Extract the [X, Y] coordinate from the center of the cell holding the provided text.  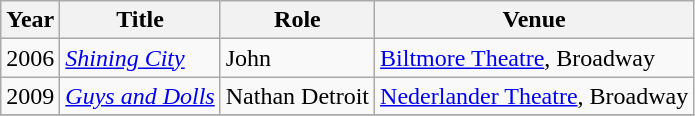
Role [297, 20]
2006 [30, 58]
Shining City [140, 58]
Guys and Dolls [140, 96]
Title [140, 20]
2009 [30, 96]
Nederlander Theatre, Broadway [534, 96]
Venue [534, 20]
Biltmore Theatre, Broadway [534, 58]
Nathan Detroit [297, 96]
John [297, 58]
Year [30, 20]
